Capture the cell that displays the provided text and extract its [x, y] central coordinate. 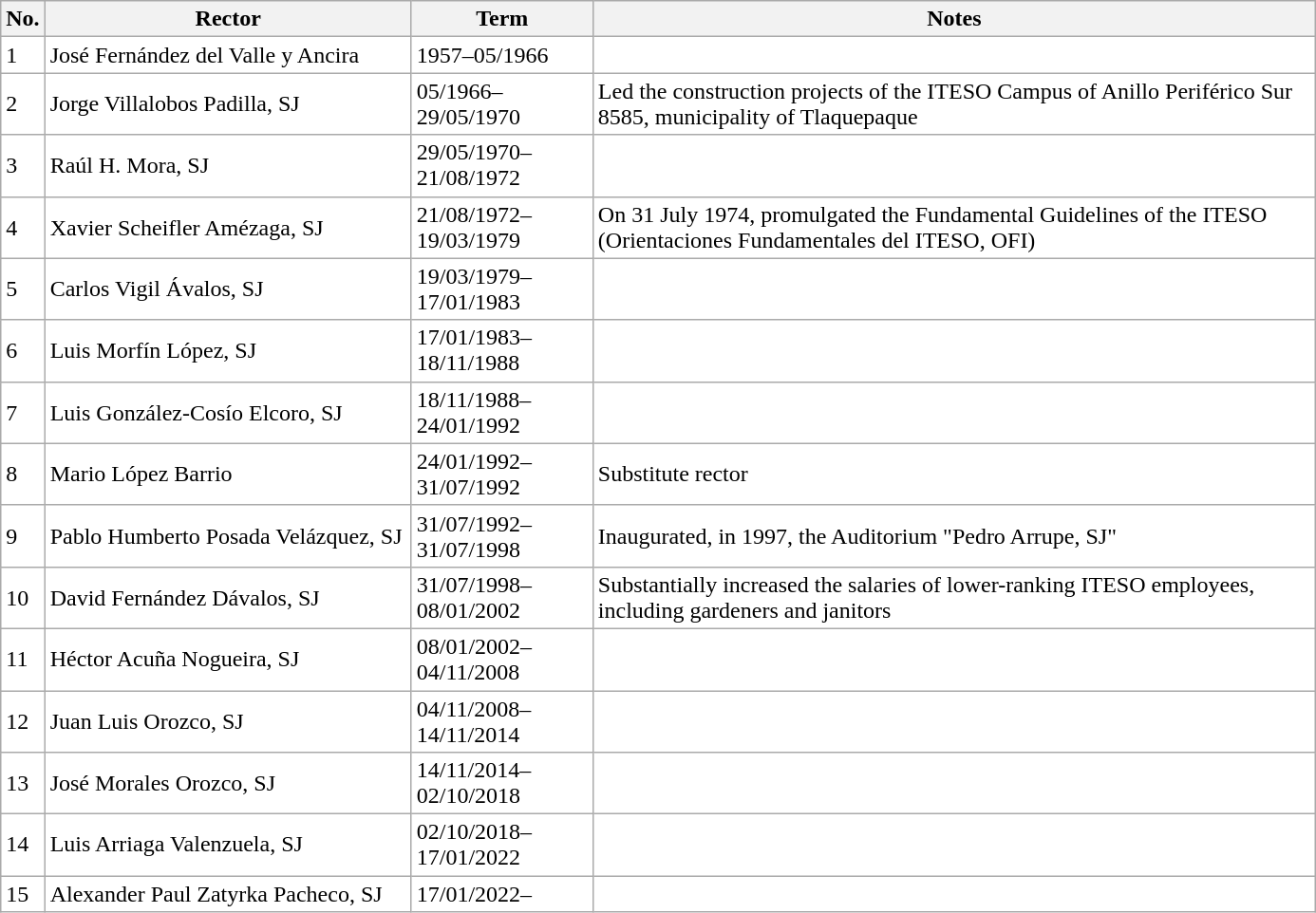
19/03/1979–17/01/1983 [501, 289]
Term [501, 19]
Jorge Villalobos Padilla, SJ [228, 104]
14/11/2014–02/10/2018 [501, 784]
02/10/2018–17/01/2022 [501, 845]
1957–05/1966 [501, 55]
8 [23, 475]
4 [23, 228]
15 [23, 894]
Pablo Humberto Posada Velázquez, SJ [228, 535]
Alexander Paul Zatyrka Pacheco, SJ [228, 894]
José Fernández del Valle y Ancira [228, 55]
Luis González-Cosío Elcoro, SJ [228, 412]
David Fernández Dávalos, SJ [228, 598]
21/08/1972–19/03/1979 [501, 228]
On 31 July 1974, promulgated the Fundamental Guidelines of the ITESO (Orientaciones Fundamentales del ITESO, OFI) [953, 228]
14 [23, 845]
Héctor Acuña Nogueira, SJ [228, 659]
9 [23, 535]
2 [23, 104]
Substantially increased the salaries of lower-ranking ITESO employees, including gardeners and janitors [953, 598]
24/01/1992–31/07/1992 [501, 475]
Luis Arriaga Valenzuela, SJ [228, 845]
José Morales Orozco, SJ [228, 784]
31/07/1992–31/07/1998 [501, 535]
Rector [228, 19]
29/05/1970–21/08/1972 [501, 165]
12 [23, 721]
Mario López Barrio [228, 475]
Luis Morfín López, SJ [228, 351]
04/11/2008–14/11/2014 [501, 721]
5 [23, 289]
Raúl H. Mora, SJ [228, 165]
05/1966–29/05/1970 [501, 104]
1 [23, 55]
Notes [953, 19]
31/07/1998–08/01/2002 [501, 598]
Inaugurated, in 1997, the Auditorium "Pedro Arrupe, SJ" [953, 535]
Substitute rector [953, 475]
Xavier Scheifler Amézaga, SJ [228, 228]
17/01/1983–18/11/1988 [501, 351]
7 [23, 412]
6 [23, 351]
Carlos Vigil Ávalos, SJ [228, 289]
17/01/2022– [501, 894]
No. [23, 19]
Led the construction projects of the ITESO Campus of Anillo Periférico Sur 8585, municipality of Tlaquepaque [953, 104]
08/01/2002–04/11/2008 [501, 659]
Juan Luis Orozco, SJ [228, 721]
11 [23, 659]
13 [23, 784]
10 [23, 598]
3 [23, 165]
18/11/1988–24/01/1992 [501, 412]
